For the text-containing cell, return its midpoint in (X, Y) coordinate format. 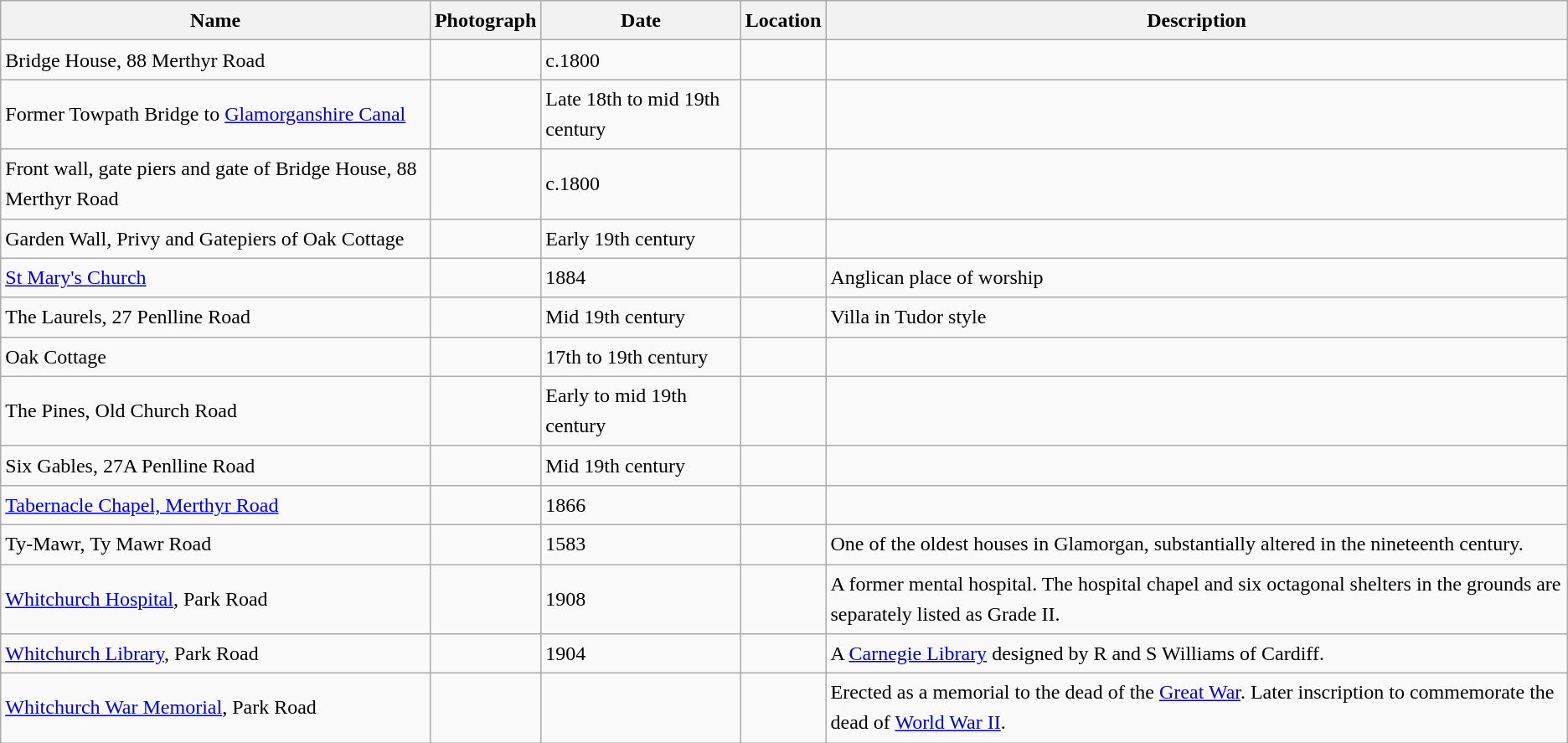
One of the oldest houses in Glamorgan, substantially altered in the nineteenth century. (1196, 544)
Early to mid 19th century (641, 410)
A former mental hospital. The hospital chapel and six octagonal shelters in the grounds are separately listed as Grade II. (1196, 600)
1583 (641, 544)
Whitchurch Library, Park Road (216, 653)
Date (641, 20)
Name (216, 20)
1904 (641, 653)
The Laurels, 27 Penlline Road (216, 317)
The Pines, Old Church Road (216, 410)
Former Towpath Bridge to Glamorganshire Canal (216, 114)
1884 (641, 278)
1908 (641, 600)
Late 18th to mid 19th century (641, 114)
St Mary's Church (216, 278)
Location (783, 20)
Bridge House, 88 Merthyr Road (216, 60)
Tabernacle Chapel, Merthyr Road (216, 504)
Oak Cottage (216, 357)
Description (1196, 20)
Ty-Mawr, Ty Mawr Road (216, 544)
Photograph (485, 20)
Whitchurch Hospital, Park Road (216, 600)
Early 19th century (641, 238)
Front wall, gate piers and gate of Bridge House, 88 Merthyr Road (216, 184)
1866 (641, 504)
Six Gables, 27A Penlline Road (216, 466)
A Carnegie Library designed by R and S Williams of Cardiff. (1196, 653)
17th to 19th century (641, 357)
Villa in Tudor style (1196, 317)
Garden Wall, Privy and Gatepiers of Oak Cottage (216, 238)
Whitchurch War Memorial, Park Road (216, 709)
Erected as a memorial to the dead of the Great War. Later inscription to commemorate the dead of World War II. (1196, 709)
Anglican place of worship (1196, 278)
